Return the [X, Y] coordinate for the center point of the cell that contains the specified text.  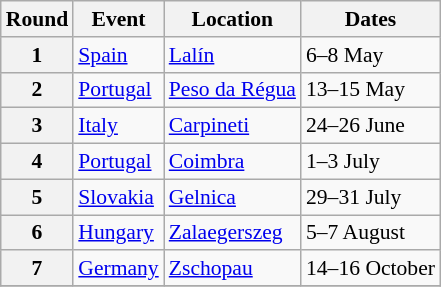
5–7 August [370, 233]
Event [118, 19]
3 [38, 126]
Lalín [232, 55]
29–31 July [370, 197]
2 [38, 90]
24–26 June [370, 126]
Dates [370, 19]
Zschopau [232, 269]
Germany [118, 269]
Spain [118, 55]
Carpineti [232, 126]
5 [38, 197]
Location [232, 19]
Round [38, 19]
6 [38, 233]
13–15 May [370, 90]
1 [38, 55]
1–3 July [370, 162]
Peso da Régua [232, 90]
14–16 October [370, 269]
Coimbra [232, 162]
Slovakia [118, 197]
4 [38, 162]
Hungary [118, 233]
Gelnica [232, 197]
7 [38, 269]
Zalaegerszeg [232, 233]
6–8 May [370, 55]
Italy [118, 126]
